From the cell containing the given text, extract its center point as (X, Y) coordinate. 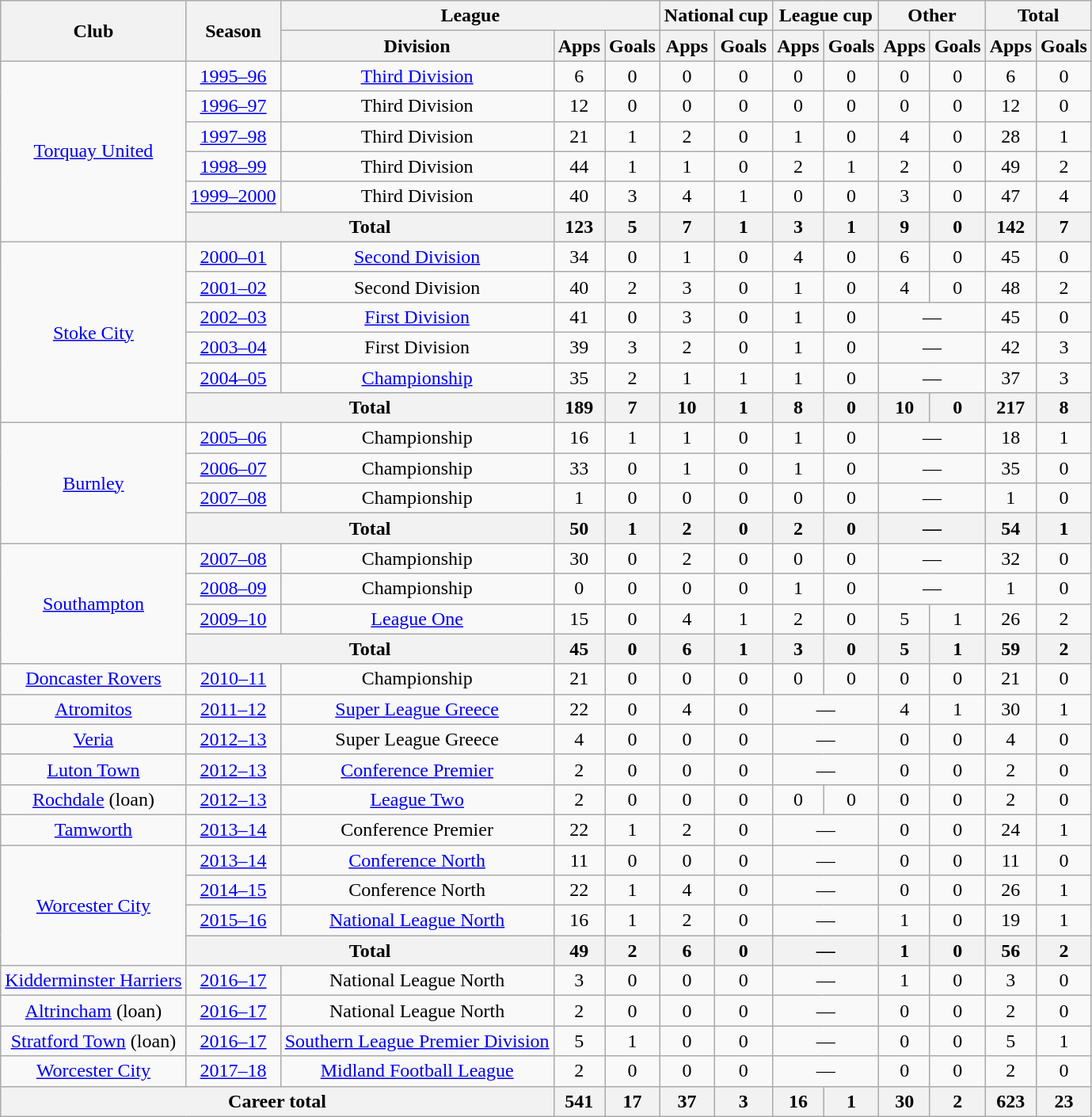
Stoke City (93, 332)
19 (1010, 921)
Other (932, 16)
Doncaster Rovers (93, 679)
24 (1010, 829)
541 (579, 1101)
2000–01 (233, 257)
League (470, 16)
National cup (716, 16)
League Two (417, 799)
Southampton (93, 604)
217 (1010, 408)
41 (579, 317)
123 (579, 227)
142 (1010, 227)
23 (1064, 1101)
2006–07 (233, 468)
League cup (826, 16)
48 (1010, 287)
2010–11 (233, 679)
2003–04 (233, 347)
56 (1010, 951)
2014–15 (233, 890)
1996–97 (233, 106)
Rochdale (loan) (93, 799)
189 (579, 408)
34 (579, 257)
47 (1010, 196)
42 (1010, 347)
Altrincham (loan) (93, 1011)
2015–16 (233, 921)
44 (579, 166)
Tamworth (93, 829)
32 (1010, 558)
9 (904, 227)
15 (579, 619)
Atromitos (93, 709)
18 (1010, 438)
Midland Football League (417, 1071)
1999–2000 (233, 196)
Stratford Town (loan) (93, 1041)
Division (417, 46)
2004–05 (233, 378)
2008–09 (233, 589)
Burnley (93, 483)
League One (417, 619)
2011–12 (233, 709)
2005–06 (233, 438)
1997–98 (233, 136)
623 (1010, 1101)
Torquay United (93, 151)
2001–02 (233, 287)
2017–18 (233, 1071)
39 (579, 347)
2009–10 (233, 619)
Southern League Premier Division (417, 1041)
Kidderminster Harriers (93, 981)
1995–96 (233, 76)
Season (233, 31)
2002–03 (233, 317)
28 (1010, 136)
17 (633, 1101)
33 (579, 468)
Veria (93, 739)
Luton Town (93, 769)
50 (579, 528)
1998–99 (233, 166)
Club (93, 31)
54 (1010, 528)
59 (1010, 649)
Career total (277, 1101)
